Search for the cell housing the specified text and yield its (x, y) center coordinate. 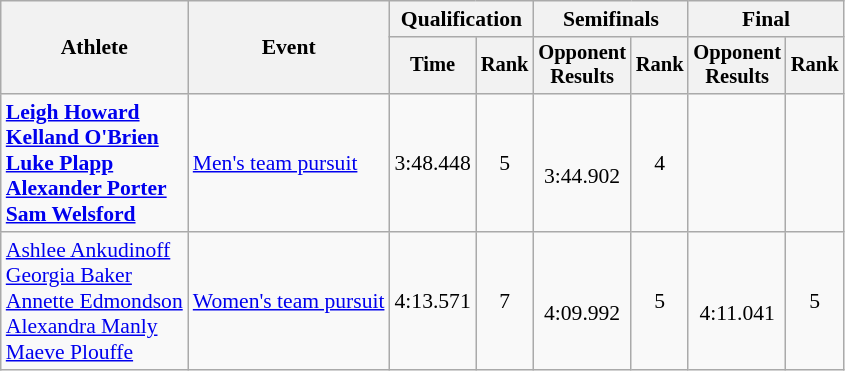
Ashlee AnkudinoffGeorgia BakerAnnette EdmondsonAlexandra ManlyMaeve Plouffe (94, 301)
3:44.902 (582, 163)
Athlete (94, 48)
Time (432, 66)
Event (289, 48)
Semifinals (610, 19)
4:09.992 (582, 301)
Leigh HowardKelland O'BrienLuke PlappAlexander PorterSam Welsford (94, 163)
Qualification (461, 19)
4:13.571 (432, 301)
4:11.041 (736, 301)
Men's team pursuit (289, 163)
Final (766, 19)
4 (660, 163)
3:48.448 (432, 163)
Women's team pursuit (289, 301)
7 (505, 301)
